Locate the cell with the specified text and output its (X, Y) center coordinate. 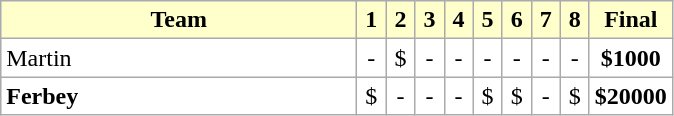
Ferbey (179, 96)
Team (179, 20)
$1000 (630, 58)
1 (372, 20)
5 (488, 20)
Martin (179, 58)
$20000 (630, 96)
4 (458, 20)
3 (430, 20)
Final (630, 20)
8 (574, 20)
6 (516, 20)
2 (400, 20)
7 (546, 20)
